Return [X, Y] of the center of cell containing provided text 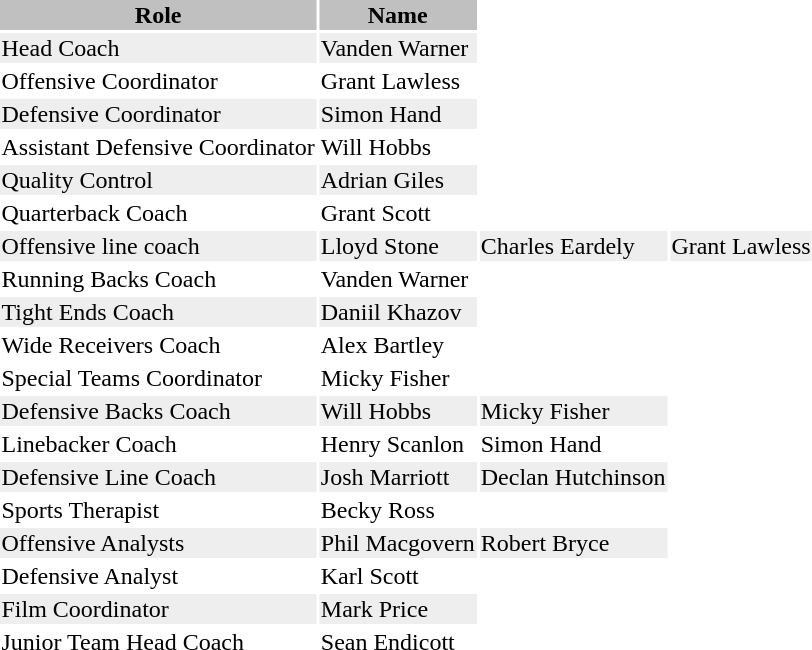
Defensive Analyst [158, 576]
Offensive Analysts [158, 543]
Tight Ends Coach [158, 312]
Offensive line coach [158, 246]
Quarterback Coach [158, 213]
Role [158, 15]
Head Coach [158, 48]
Grant Scott [398, 213]
Daniil Khazov [398, 312]
Defensive Line Coach [158, 477]
Charles Eardely [573, 246]
Linebacker Coach [158, 444]
Defensive Coordinator [158, 114]
Wide Receivers Coach [158, 345]
Defensive Backs Coach [158, 411]
Name [398, 15]
Offensive Coordinator [158, 81]
Quality Control [158, 180]
Phil Macgovern [398, 543]
Assistant Defensive Coordinator [158, 147]
Special Teams Coordinator [158, 378]
Becky Ross [398, 510]
Henry Scanlon [398, 444]
Robert Bryce [573, 543]
Lloyd Stone [398, 246]
Film Coordinator [158, 609]
Josh Marriott [398, 477]
Alex Bartley [398, 345]
Mark Price [398, 609]
Running Backs Coach [158, 279]
Sports Therapist [158, 510]
Declan Hutchinson [573, 477]
Karl Scott [398, 576]
Adrian Giles [398, 180]
